Identify which cell holds the provided text, then report its [x, y] central coordinate. 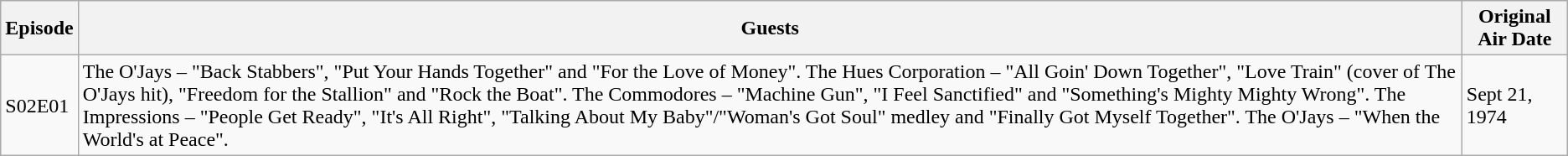
Original Air Date [1514, 29]
Sept 21, 1974 [1514, 106]
Guests [770, 29]
Episode [39, 29]
S02E01 [39, 106]
